Scan for the cell matching the given text and deliver its (x, y) coordinate at center. 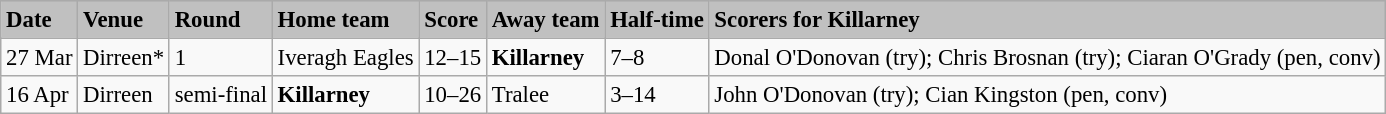
10–26 (453, 94)
Venue (124, 19)
Half-time (657, 19)
Home team (346, 19)
27 Mar (40, 57)
Scorers for Killarney (1048, 19)
John O'Donovan (try); Cian Kingston (pen, conv) (1048, 94)
Tralee (545, 94)
semi-final (220, 94)
12–15 (453, 57)
Date (40, 19)
Dirreen (124, 94)
Donal O'Donovan (try); Chris Brosnan (try); Ciaran O'Grady (pen, conv) (1048, 57)
3–14 (657, 94)
7–8 (657, 57)
Dirreen* (124, 57)
Away team (545, 19)
Iveragh Eagles (346, 57)
Score (453, 19)
1 (220, 57)
Round (220, 19)
16 Apr (40, 94)
